Locate the cell with the specified text and output its [X, Y] center coordinate. 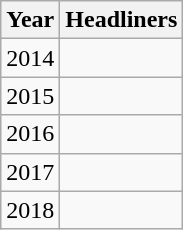
Headliners [122, 20]
2016 [30, 134]
2017 [30, 172]
2018 [30, 210]
Year [30, 20]
2014 [30, 58]
2015 [30, 96]
